For the text-containing cell, return its midpoint in (X, Y) coordinate format. 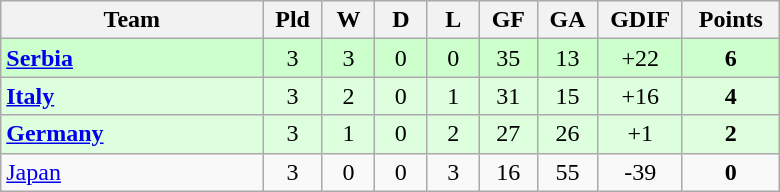
L (453, 20)
+16 (640, 96)
27 (508, 134)
D (401, 20)
+1 (640, 134)
Pld (292, 20)
Serbia (132, 58)
Italy (132, 96)
Team (132, 20)
W (348, 20)
55 (568, 172)
GF (508, 20)
GA (568, 20)
4 (730, 96)
13 (568, 58)
16 (508, 172)
Germany (132, 134)
+22 (640, 58)
Japan (132, 172)
Points (730, 20)
6 (730, 58)
GDIF (640, 20)
-39 (640, 172)
26 (568, 134)
35 (508, 58)
31 (508, 96)
15 (568, 96)
